Locate the cell with the specified text and output its [X, Y] center coordinate. 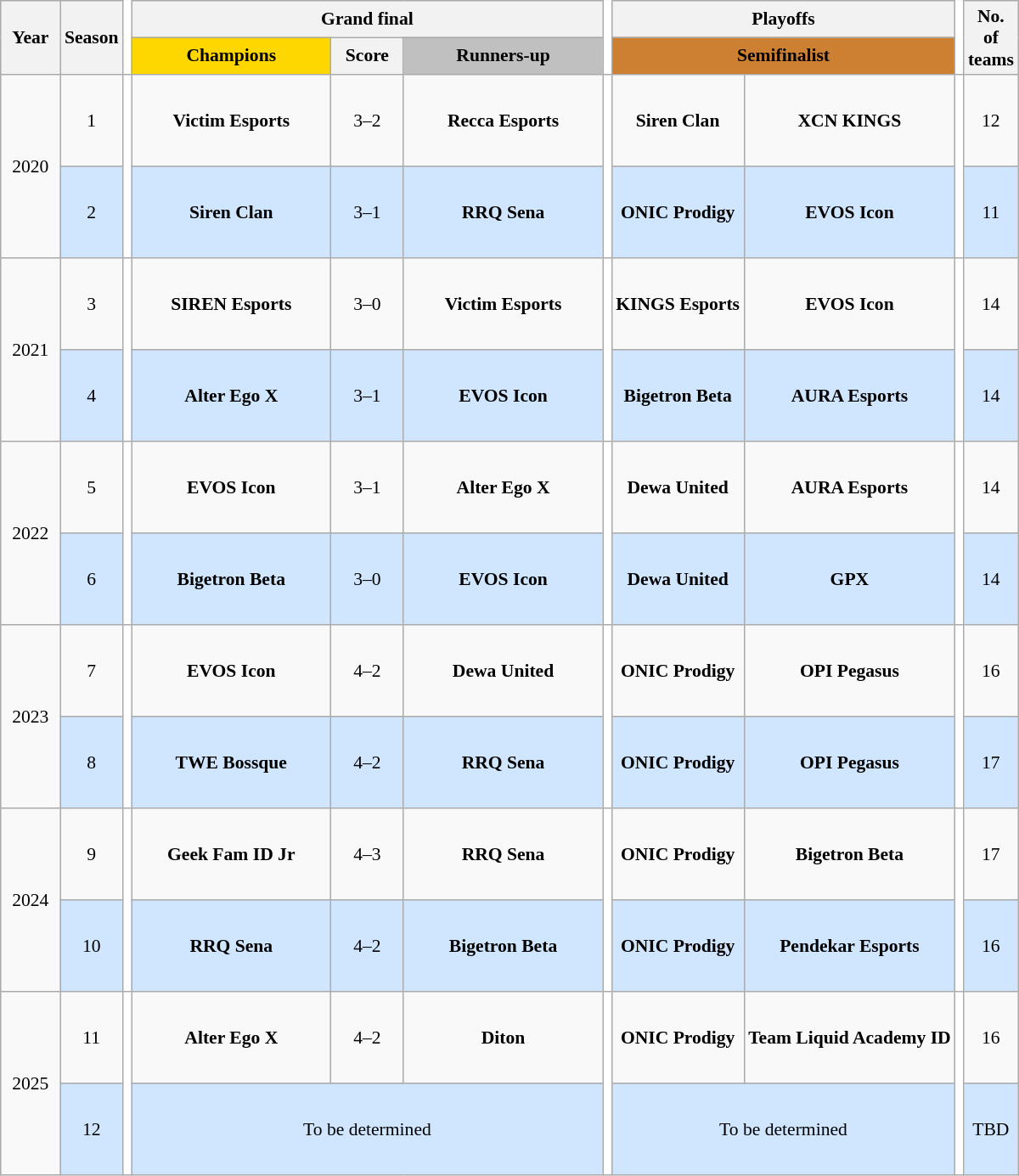
2 [92, 212]
Semifinalist [783, 56]
2023 [31, 717]
Playoffs [783, 19]
4 [92, 396]
2025 [31, 1083]
2021 [31, 350]
Team Liquid Academy ID [849, 1038]
7 [92, 671]
2024 [31, 900]
No. of teams [991, 37]
2022 [31, 533]
Pendekar Esports [849, 946]
Diton [503, 1038]
GPX [849, 579]
XCN KINGS [849, 121]
Season [92, 37]
2020 [31, 166]
KINGS Esports [678, 304]
TWE Bossque [231, 762]
4–3 [367, 854]
1 [92, 121]
5 [92, 487]
Runners-up [503, 56]
SIREN Esports [231, 304]
3–2 [367, 121]
8 [92, 762]
10 [92, 946]
Score [367, 56]
Champions [231, 56]
9 [92, 854]
3 [92, 304]
Geek Fam ID Jr [231, 854]
Recca Esports [503, 121]
TBD [991, 1129]
6 [92, 579]
Year [31, 37]
Grand final [367, 19]
